Search for the cell housing the specified text and yield its (x, y) center coordinate. 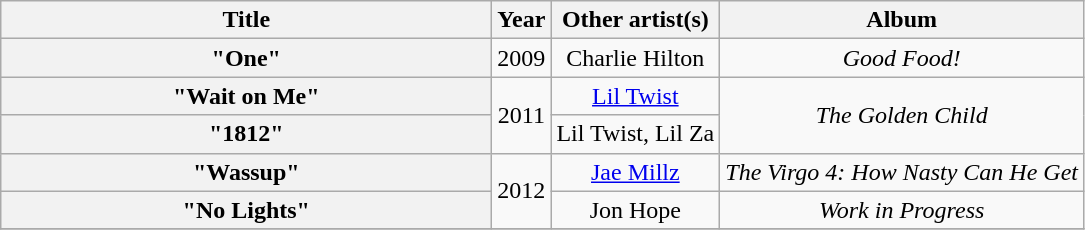
Jae Millz (636, 172)
Year (522, 20)
2011 (522, 115)
Charlie Hilton (636, 58)
"Wassup" (246, 172)
Jon Hope (636, 210)
Title (246, 20)
2012 (522, 191)
Good Food! (902, 58)
Work in Progress (902, 210)
Other artist(s) (636, 20)
2009 (522, 58)
The Virgo 4: How Nasty Can He Get (902, 172)
The Golden Child (902, 115)
Lil Twist (636, 96)
"Wait on Me" (246, 96)
Album (902, 20)
"One" (246, 58)
"No Lights" (246, 210)
Lil Twist, Lil Za (636, 134)
"1812" (246, 134)
